Locate the cell with the specified text and output its (X, Y) center coordinate. 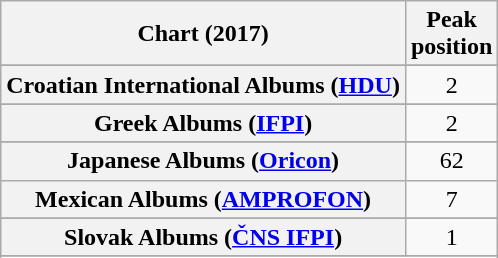
Croatian International Albums (HDU) (204, 85)
Mexican Albums (AMPROFON) (204, 199)
7 (451, 199)
1 (451, 237)
Greek Albums (IFPI) (204, 123)
Peakposition (451, 34)
Japanese Albums (Oricon) (204, 161)
Slovak Albums (ČNS IFPI) (204, 237)
62 (451, 161)
Chart (2017) (204, 34)
